Extract the (x, y) coordinate from the center of the cell holding the provided text.  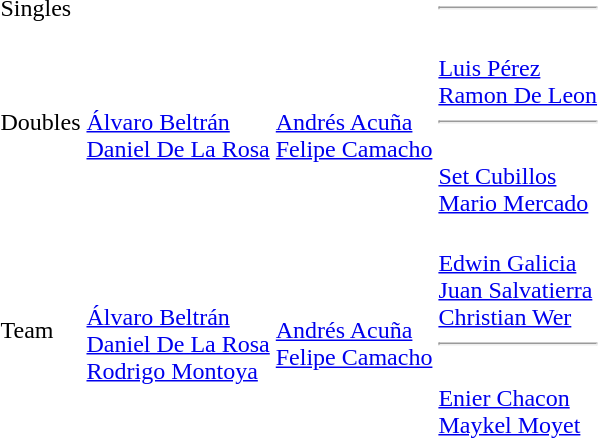
Andrés AcuñaFelipe Camacho (354, 122)
Álvaro BeltránDaniel De La Rosa (178, 122)
